Provide the (X, Y) coordinate of the cell's center where the given text is located.  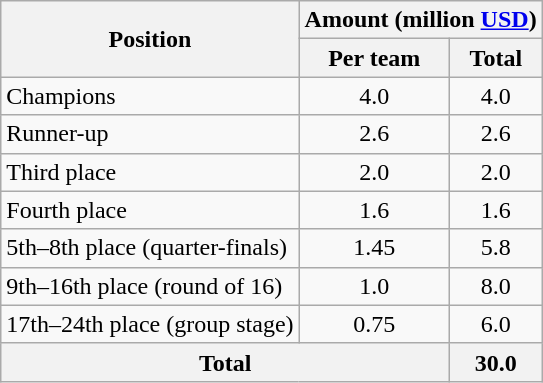
5th–8th place (quarter-finals) (150, 248)
Fourth place (150, 210)
0.75 (374, 324)
5.8 (496, 248)
8.0 (496, 286)
Runner-up (150, 134)
6.0 (496, 324)
Per team (374, 58)
17th–24th place (group stage) (150, 324)
9th–16th place (round of 16) (150, 286)
Amount (million USD) (420, 20)
1.0 (374, 286)
Third place (150, 172)
1.45 (374, 248)
Position (150, 39)
Champions (150, 96)
30.0 (496, 362)
